Provide the [X, Y] coordinate of the cell's center where the given text is located.  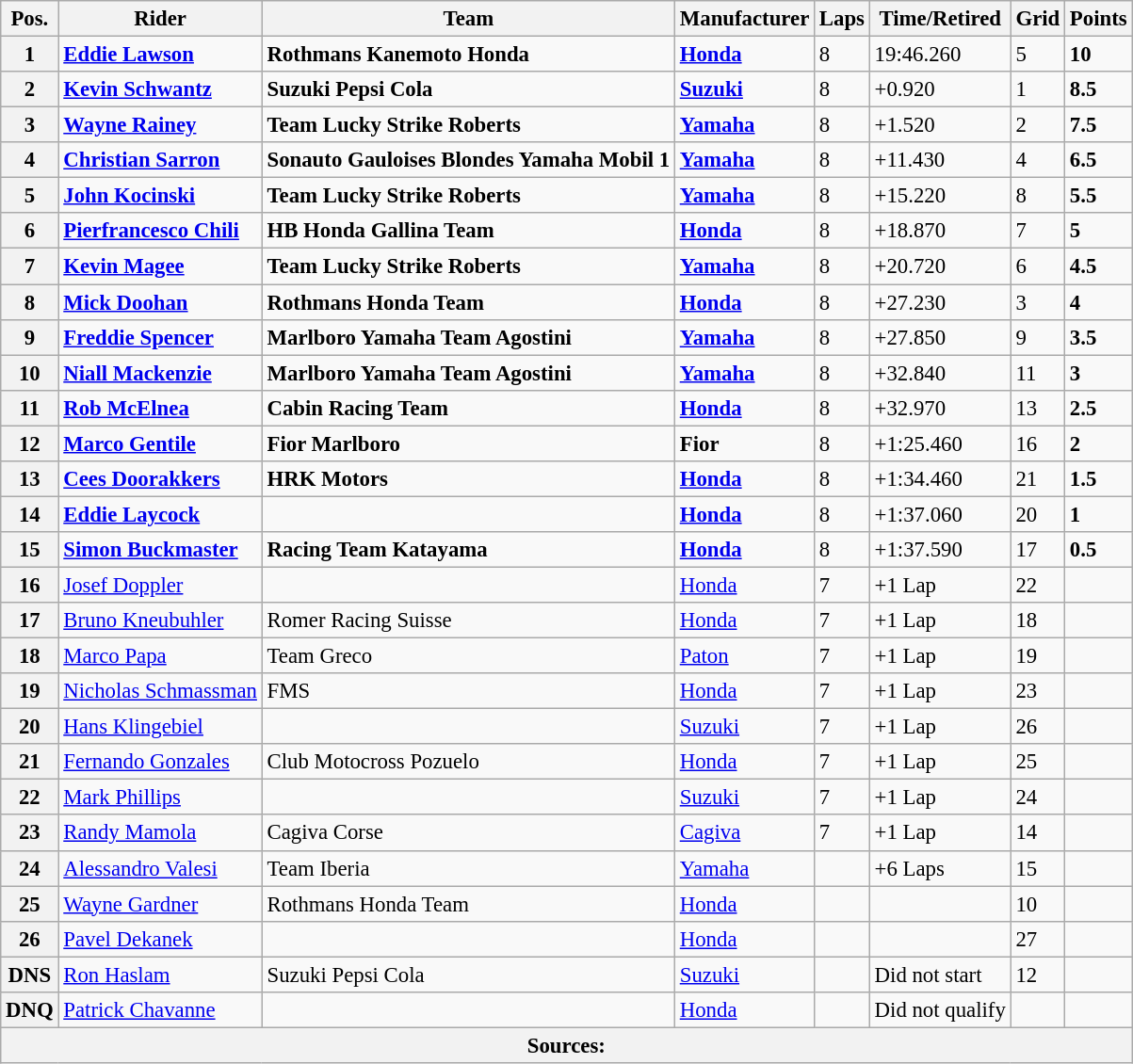
Paton [744, 656]
Alessandro Valesi [160, 868]
Kevin Schwantz [160, 89]
Niall Mackenzie [160, 373]
+1:37.060 [940, 514]
Pavel Dekanek [160, 939]
Cagiva Corse [468, 833]
Eddie Laycock [160, 514]
Rider [160, 19]
Nicholas Schmassman [160, 691]
1.5 [1098, 479]
Marco Papa [160, 656]
Rob McElnea [160, 408]
HRK Motors [468, 479]
Club Motocross Pozuelo [468, 762]
Points [1098, 19]
Simon Buckmaster [160, 550]
Team Iberia [468, 868]
+27.850 [940, 337]
Randy Mamola [160, 833]
Racing Team Katayama [468, 550]
Wayne Rainey [160, 125]
5.5 [1098, 196]
+11.430 [940, 160]
+1:34.460 [940, 479]
+1.520 [940, 125]
Team [468, 19]
6.5 [1098, 160]
DNS [30, 975]
Eddie Lawson [160, 55]
DNQ [30, 1010]
Mick Doohan [160, 302]
Fior [744, 443]
FMS [468, 691]
+15.220 [940, 196]
Romer Racing Suisse [468, 621]
Pos. [30, 19]
Cees Doorakkers [160, 479]
27 [1038, 939]
Christian Sarron [160, 160]
+0.920 [940, 89]
Sonauto Gauloises Blondes Yamaha Mobil 1 [468, 160]
John Kocinski [160, 196]
Time/Retired [940, 19]
Laps [842, 19]
Patrick Chavanne [160, 1010]
Bruno Kneubuhler [160, 621]
Josef Doppler [160, 585]
+1:37.590 [940, 550]
4.5 [1098, 266]
Cagiva [744, 833]
Manufacturer [744, 19]
+18.870 [940, 231]
+32.840 [940, 373]
Grid [1038, 19]
Fernando Gonzales [160, 762]
HB Honda Gallina Team [468, 231]
Rothmans Kanemoto Honda [468, 55]
8.5 [1098, 89]
Marco Gentile [160, 443]
Kevin Magee [160, 266]
Ron Haslam [160, 975]
0.5 [1098, 550]
+32.970 [940, 408]
3.5 [1098, 337]
19:46.260 [940, 55]
Freddie Spencer [160, 337]
+1:25.460 [940, 443]
Cabin Racing Team [468, 408]
Hans Klingebiel [160, 727]
Mark Phillips [160, 798]
+20.720 [940, 266]
2.5 [1098, 408]
Team Greco [468, 656]
Fior Marlboro [468, 443]
Did not qualify [940, 1010]
+6 Laps [940, 868]
Wayne Gardner [160, 904]
Sources: [567, 1045]
Did not start [940, 975]
7.5 [1098, 125]
Pierfrancesco Chili [160, 231]
+27.230 [940, 302]
